Return (x, y) of the center of cell containing provided text 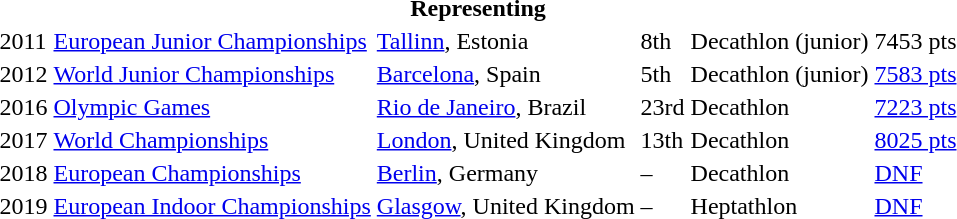
London, United Kingdom (506, 140)
European Championships (212, 173)
Olympic Games (212, 107)
8th (662, 41)
Tallinn, Estonia (506, 41)
13th (662, 140)
5th (662, 74)
Berlin, Germany (506, 173)
World Championships (212, 140)
European Junior Championships (212, 41)
23rd (662, 107)
– (662, 173)
World Junior Championships (212, 74)
Rio de Janeiro, Brazil (506, 107)
Barcelona, Spain (506, 74)
